Scan for the cell matching the given text and deliver its [X, Y] coordinate at center. 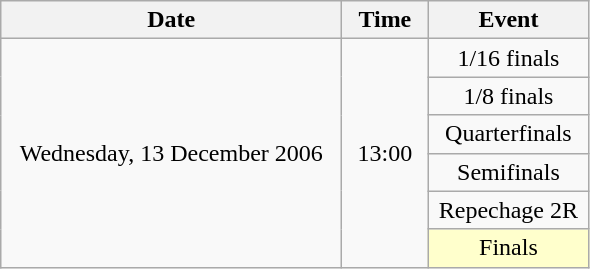
1/16 finals [508, 58]
Event [508, 20]
Wednesday, 13 December 2006 [172, 153]
Semifinals [508, 172]
Date [172, 20]
13:00 [385, 153]
1/8 finals [508, 96]
Finals [508, 248]
Repechage 2R [508, 210]
Quarterfinals [508, 134]
Time [385, 20]
